Locate the cell with the specified text and output its [x, y] center coordinate. 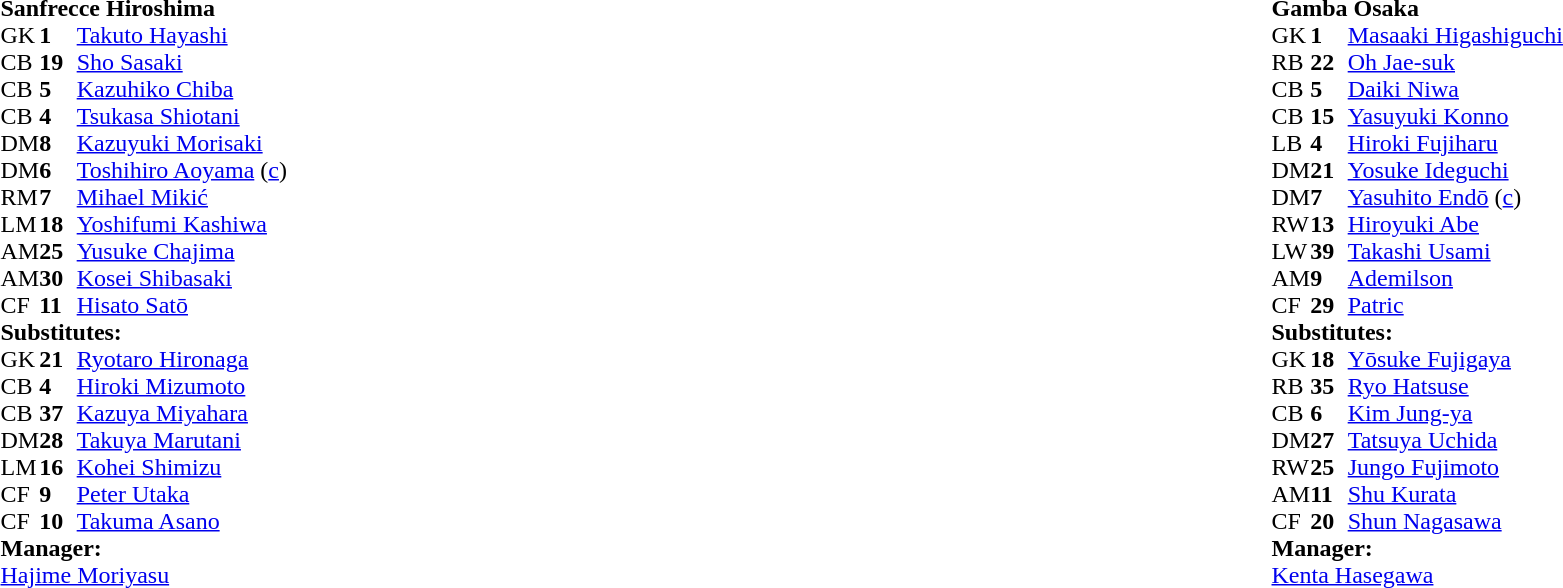
Yoshifumi Kashiwa [182, 224]
Yasuhito Endō (c) [1456, 198]
Yusuke Chajima [182, 252]
Hiroki Mizumoto [182, 386]
Shu Kurata [1456, 494]
Daiki Niwa [1456, 90]
Yosuke Ideguchi [1456, 170]
Hisato Satō [182, 306]
Mihael Mikić [182, 198]
22 [1329, 62]
Yasuyuki Konno [1456, 116]
Takuma Asano [182, 522]
Kim Jung-ya [1456, 414]
30 [58, 278]
Shun Nagasawa [1456, 522]
39 [1329, 252]
Kosei Shibasaki [182, 278]
Ademilson [1456, 278]
19 [58, 62]
Sho Sasaki [182, 62]
20 [1329, 522]
LB [1292, 144]
13 [1329, 224]
Oh Jae-suk [1456, 62]
8 [58, 144]
37 [58, 414]
10 [58, 522]
35 [1329, 386]
RM [20, 198]
Toshihiro Aoyama (c) [182, 170]
16 [58, 468]
28 [58, 440]
Takashi Usami [1456, 252]
Tsukasa Shiotani [182, 116]
Hiroki Fujiharu [1456, 144]
15 [1329, 116]
Ryo Hatsuse [1456, 386]
Kazuyuki Morisaki [182, 144]
Takuto Hayashi [182, 36]
Masaaki Higashiguchi [1456, 36]
29 [1329, 306]
Kazuhiko Chiba [182, 90]
LW [1292, 252]
Jungo Fujimoto [1456, 468]
Ryotaro Hironaga [182, 360]
Peter Utaka [182, 494]
Takuya Marutani [182, 440]
Tatsuya Uchida [1456, 440]
27 [1329, 440]
Yōsuke Fujigaya [1456, 360]
Hiroyuki Abe [1456, 224]
Kazuya Miyahara [182, 414]
Kohei Shimizu [182, 468]
Patric [1456, 306]
